Identify which cell holds the provided text, then report its (x, y) central coordinate. 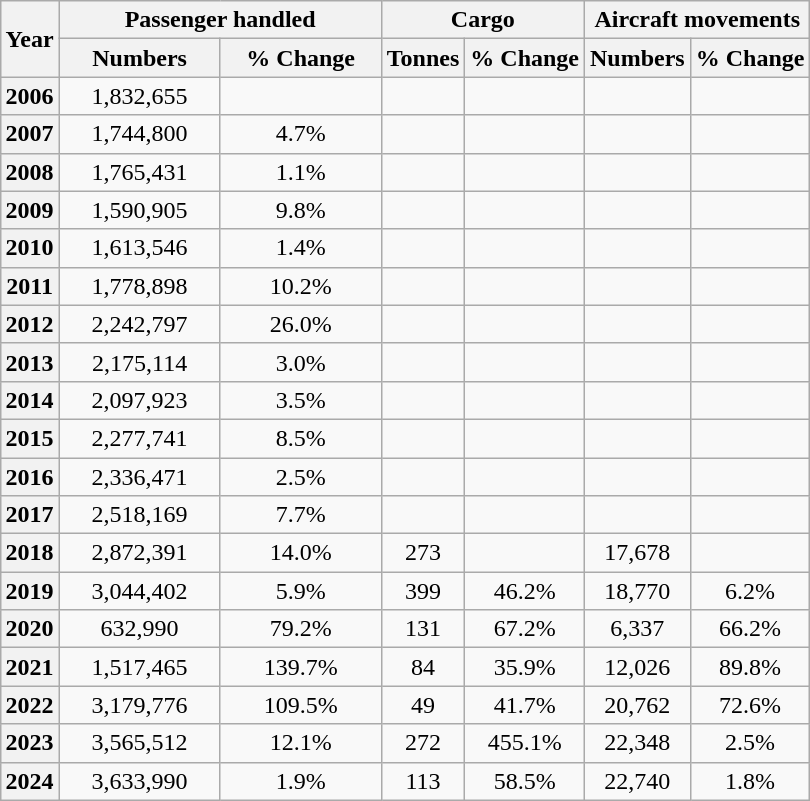
2006 (30, 96)
Cargo (482, 20)
2021 (30, 667)
18,770 (638, 591)
Passenger handled (220, 20)
35.9% (525, 667)
72.6% (750, 705)
1.8% (750, 781)
1,765,431 (140, 172)
84 (423, 667)
12.1% (300, 743)
273 (423, 553)
2012 (30, 324)
2008 (30, 172)
2,518,169 (140, 515)
2009 (30, 210)
2017 (30, 515)
89.8% (750, 667)
67.2% (525, 629)
Year (30, 39)
1,744,800 (140, 134)
2013 (30, 362)
3,044,402 (140, 591)
1,517,465 (140, 667)
2024 (30, 781)
2020 (30, 629)
14.0% (300, 553)
2015 (30, 438)
2014 (30, 400)
1.1% (300, 172)
49 (423, 705)
66.2% (750, 629)
2023 (30, 743)
2,242,797 (140, 324)
2022 (30, 705)
6,337 (638, 629)
22,740 (638, 781)
12,026 (638, 667)
399 (423, 591)
3,565,512 (140, 743)
2018 (30, 553)
2,175,114 (140, 362)
46.2% (525, 591)
109.5% (300, 705)
272 (423, 743)
2011 (30, 286)
2,277,741 (140, 438)
5.9% (300, 591)
7.7% (300, 515)
2019 (30, 591)
58.5% (525, 781)
2010 (30, 248)
8.5% (300, 438)
3.5% (300, 400)
2,097,923 (140, 400)
41.7% (525, 705)
113 (423, 781)
1,832,655 (140, 96)
4.7% (300, 134)
2,336,471 (140, 477)
1.9% (300, 781)
Aircraft movements (698, 20)
3.0% (300, 362)
455.1% (525, 743)
139.7% (300, 667)
79.2% (300, 629)
22,348 (638, 743)
2,872,391 (140, 553)
632,990 (140, 629)
10.2% (300, 286)
Tonnes (423, 58)
1,590,905 (140, 210)
20,762 (638, 705)
131 (423, 629)
2016 (30, 477)
1,613,546 (140, 248)
3,179,776 (140, 705)
3,633,990 (140, 781)
6.2% (750, 591)
9.8% (300, 210)
17,678 (638, 553)
2007 (30, 134)
26.0% (300, 324)
1.4% (300, 248)
1,778,898 (140, 286)
